Find where the given text appears and provide that cell's center as [X, Y] coordinate. 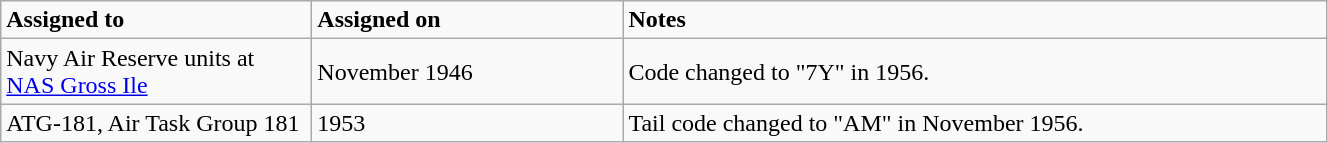
November 1946 [468, 72]
Notes [975, 20]
ATG-181, Air Task Group 181 [156, 123]
Assigned on [468, 20]
Tail code changed to "AM" in November 1956. [975, 123]
Assigned to [156, 20]
1953 [468, 123]
Navy Air Reserve units at NAS Gross Ile [156, 72]
Code changed to "7Y" in 1956. [975, 72]
